Return (x, y) of the center of cell containing provided text 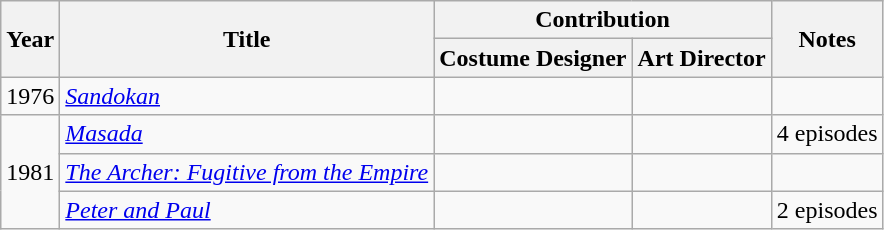
Peter and Paul (247, 210)
4 episodes (827, 134)
Title (247, 39)
The Archer: Fugitive from the Empire (247, 172)
Notes (827, 39)
Contribution (603, 20)
Art Director (702, 58)
Costume Designer (533, 58)
Year (30, 39)
1981 (30, 172)
2 episodes (827, 210)
1976 (30, 96)
Sandokan (247, 96)
Masada (247, 134)
